Determine the (x, y) coordinate at the center of the cell enclosing the given text.  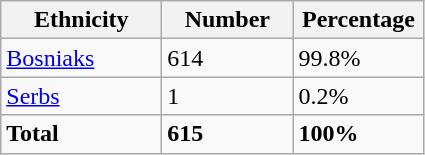
1 (228, 96)
Serbs (82, 96)
Number (228, 20)
Percentage (358, 20)
0.2% (358, 96)
Total (82, 134)
614 (228, 58)
100% (358, 134)
615 (228, 134)
Bosniaks (82, 58)
99.8% (358, 58)
Ethnicity (82, 20)
